Return [x, y] of the center of cell containing provided text 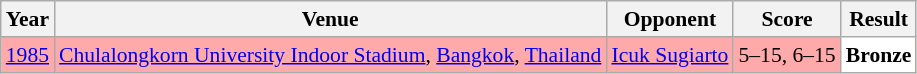
Icuk Sugiarto [670, 55]
Opponent [670, 19]
Venue [330, 19]
Score [786, 19]
Year [28, 19]
Bronze [879, 55]
5–15, 6–15 [786, 55]
Result [879, 19]
1985 [28, 55]
Chulalongkorn University Indoor Stadium, Bangkok, Thailand [330, 55]
